Locate the cell with the specified text and output its (x, y) center coordinate. 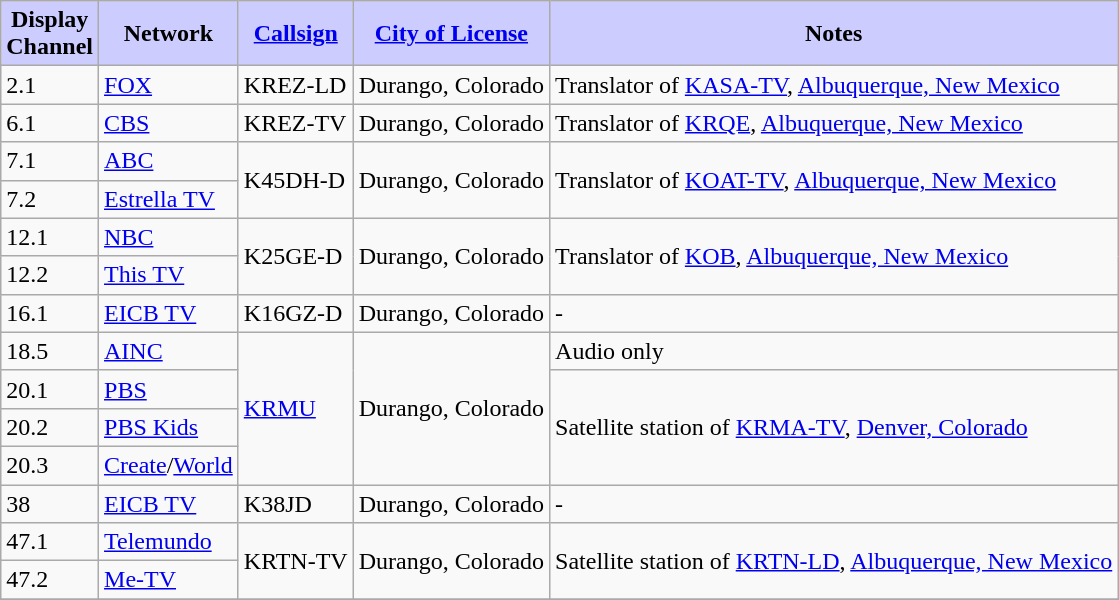
Network (169, 34)
7.1 (50, 161)
Satellite station of KRMA-TV, Denver, Colorado (834, 427)
KRTN-TV (296, 561)
2.1 (50, 85)
Notes (834, 34)
K25GE-D (296, 256)
City of License (451, 34)
PBS (169, 389)
CBS (169, 123)
16.1 (50, 313)
12.1 (50, 237)
7.2 (50, 199)
47.2 (50, 580)
PBS Kids (169, 427)
6.1 (50, 123)
AINC (169, 351)
K38JD (296, 503)
Translator of KOAT-TV, Albuquerque, New Mexico (834, 180)
38 (50, 503)
Translator of KRQE, Albuquerque, New Mexico (834, 123)
FOX (169, 85)
18.5 (50, 351)
Create/World (169, 465)
KREZ-TV (296, 123)
Audio only (834, 351)
NBC (169, 237)
20.3 (50, 465)
Me-TV (169, 580)
DisplayChannel (50, 34)
KREZ-LD (296, 85)
20.1 (50, 389)
12.2 (50, 275)
Telemundo (169, 542)
Satellite station of KRTN-LD, Albuquerque, New Mexico (834, 561)
K16GZ-D (296, 313)
Callsign (296, 34)
Translator of KOB, Albuquerque, New Mexico (834, 256)
This TV (169, 275)
Estrella TV (169, 199)
KRMU (296, 408)
Translator of KASA-TV, Albuquerque, New Mexico (834, 85)
20.2 (50, 427)
ABC (169, 161)
K45DH-D (296, 180)
47.1 (50, 542)
